From the cell containing the given text, extract its center point as (X, Y) coordinate. 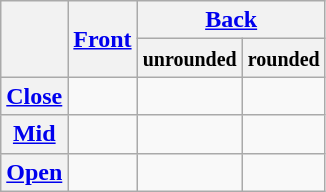
Open (34, 172)
Back (231, 20)
unrounded (190, 58)
Close (34, 96)
rounded (284, 58)
Front (102, 39)
Mid (34, 134)
